Search for the cell housing the specified text and yield its (X, Y) center coordinate. 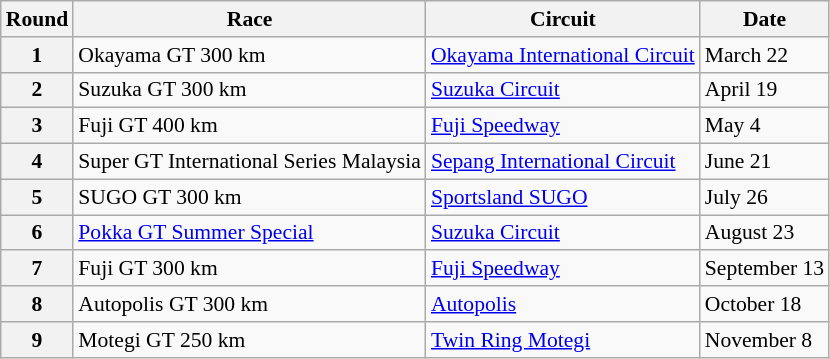
Date (764, 19)
5 (38, 197)
Pokka GT Summer Special (250, 233)
Motegi GT 250 km (250, 340)
October 18 (764, 304)
SUGO GT 300 km (250, 197)
7 (38, 269)
2 (38, 90)
August 23 (764, 233)
May 4 (764, 126)
Twin Ring Motegi (563, 340)
3 (38, 126)
June 21 (764, 162)
Round (38, 19)
9 (38, 340)
8 (38, 304)
September 13 (764, 269)
Suzuka GT 300 km (250, 90)
Race (250, 19)
July 26 (764, 197)
Autopolis (563, 304)
March 22 (764, 55)
Sepang International Circuit (563, 162)
Circuit (563, 19)
Fuji GT 300 km (250, 269)
6 (38, 233)
Okayama GT 300 km (250, 55)
Super GT International Series Malaysia (250, 162)
Autopolis GT 300 km (250, 304)
1 (38, 55)
4 (38, 162)
Sportsland SUGO (563, 197)
Okayama International Circuit (563, 55)
April 19 (764, 90)
November 8 (764, 340)
Fuji GT 400 km (250, 126)
